Return [x, y] of the center of cell containing provided text 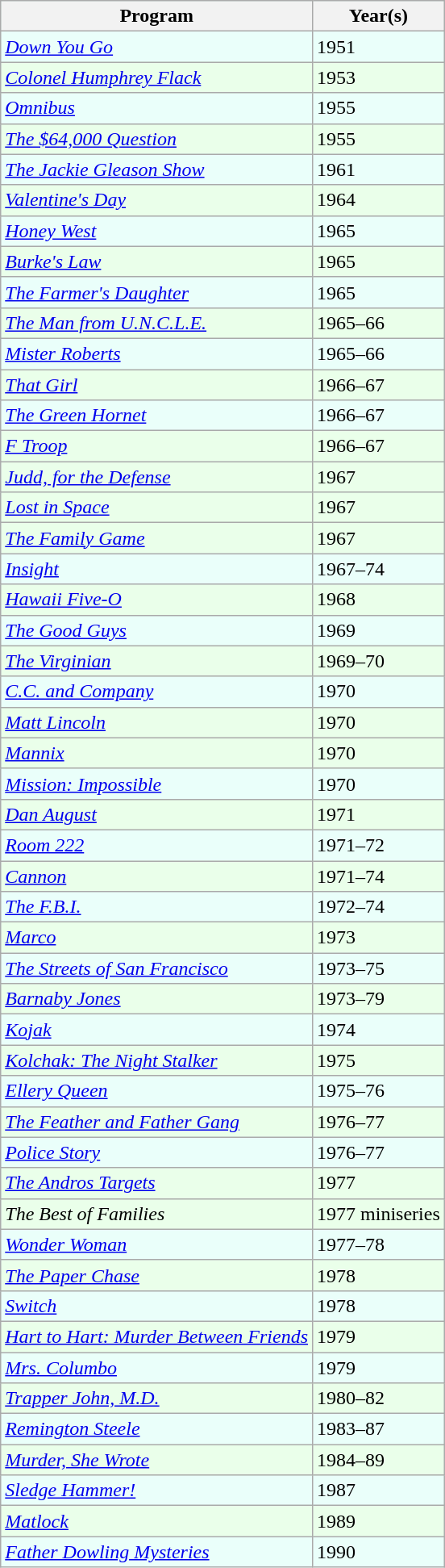
Father Dowling Mysteries [156, 1552]
The Virginian [156, 661]
The Family Game [156, 538]
Ellery Queen [156, 1091]
Hart to Hart: Murder Between Friends [156, 1336]
The Best of Families [156, 1214]
Mrs. Columbo [156, 1368]
Colonel Humphrey Flack [156, 77]
Mannix [156, 753]
Valentine's Day [156, 200]
1990 [379, 1552]
Marco [156, 938]
Honey West [156, 231]
1975–76 [379, 1091]
Kolchak: The Night Stalker [156, 1060]
Remington Steele [156, 1429]
Barnaby Jones [156, 999]
1967–74 [379, 569]
1961 [379, 169]
Switch [156, 1306]
1989 [379, 1521]
1964 [379, 200]
Wonder Woman [156, 1244]
1980–82 [379, 1399]
1974 [379, 1030]
Police Story [156, 1152]
Mission: Impossible [156, 784]
1977–78 [379, 1244]
1973–79 [379, 999]
F Troop [156, 446]
The F.B.I. [156, 907]
1977 [379, 1183]
1951 [379, 47]
The Farmer's Daughter [156, 292]
The Streets of San Francisco [156, 968]
1971–72 [379, 845]
Sledge Hammer! [156, 1491]
The Paper Chase [156, 1275]
1969 [379, 630]
1973 [379, 938]
1971 [379, 814]
Matlock [156, 1521]
1987 [379, 1491]
Mister Roberts [156, 353]
Burke's Law [156, 261]
1984–89 [379, 1460]
The Andros Targets [156, 1183]
Insight [156, 569]
The Good Guys [156, 630]
Kojak [156, 1030]
Room 222 [156, 845]
1969–70 [379, 661]
Year(s) [379, 16]
Lost in Space [156, 508]
1953 [379, 77]
That Girl [156, 385]
The Man from U.N.C.L.E. [156, 323]
1975 [379, 1060]
Omnibus [156, 108]
Judd, for the Defense [156, 477]
The Jackie Gleason Show [156, 169]
1968 [379, 600]
The Feather and Father Gang [156, 1122]
1973–75 [379, 968]
Hawaii Five-O [156, 600]
1972–74 [379, 907]
Dan August [156, 814]
Cannon [156, 876]
1971–74 [379, 876]
The Green Hornet [156, 416]
The $64,000 Question [156, 139]
1983–87 [379, 1429]
Program [156, 16]
Murder, She Wrote [156, 1460]
Trapper John, M.D. [156, 1399]
Down You Go [156, 47]
1977 miniseries [379, 1214]
Matt Lincoln [156, 722]
C.C. and Company [156, 692]
